Determine the [X, Y] coordinate at the center of the cell enclosing the given text.  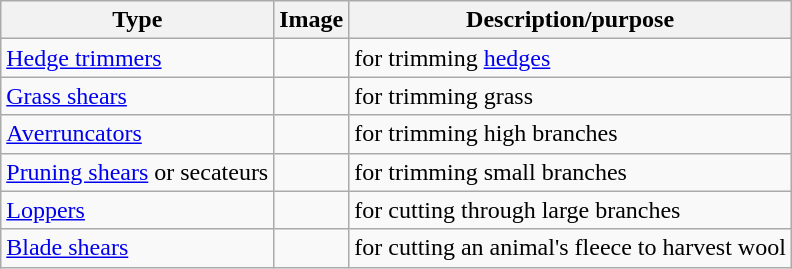
Pruning shears or secateurs [138, 172]
Image [312, 20]
Grass shears [138, 96]
for trimming small branches [570, 172]
for trimming grass [570, 96]
Type [138, 20]
for trimming high branches [570, 134]
Hedge trimmers [138, 58]
Blade shears [138, 248]
for trimming hedges [570, 58]
Loppers [138, 210]
for cutting through large branches [570, 210]
for cutting an animal's fleece to harvest wool [570, 248]
Averruncators [138, 134]
Description/purpose [570, 20]
